From the cell containing the given text, extract its center point as [X, Y] coordinate. 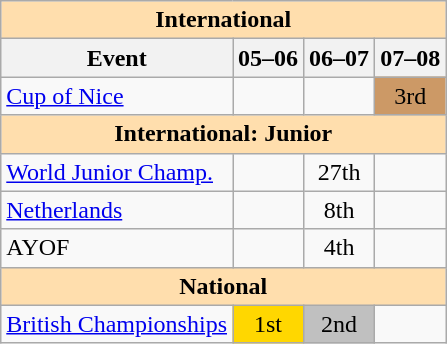
Event [117, 58]
2nd [340, 324]
Cup of Nice [117, 96]
International: Junior [224, 134]
World Junior Champ. [117, 172]
06–07 [340, 58]
International [224, 20]
05–06 [268, 58]
1st [268, 324]
8th [340, 210]
27th [340, 172]
Netherlands [117, 210]
3rd [410, 96]
07–08 [410, 58]
4th [340, 248]
British Championships [117, 324]
AYOF [117, 248]
National [224, 286]
